Identify which cell holds the provided text, then report its [x, y] central coordinate. 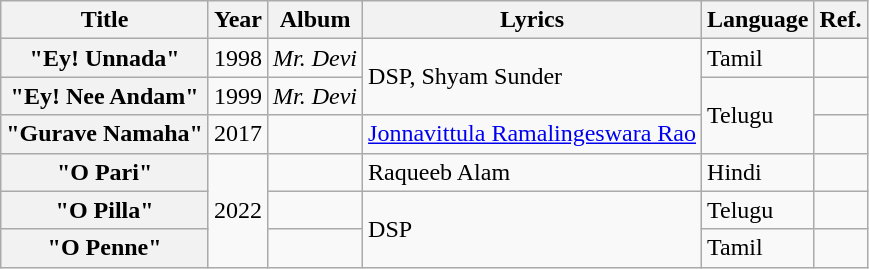
1998 [238, 58]
"O Penne" [105, 248]
2022 [238, 210]
Year [238, 20]
Title [105, 20]
"O Pilla" [105, 210]
2017 [238, 134]
"Gurave Namaha" [105, 134]
"O Pari" [105, 172]
"Ey! Unnada" [105, 58]
Jonnavittula Ramalingeswara Rao [532, 134]
"Ey! Nee Andam" [105, 96]
Album [316, 20]
Lyrics [532, 20]
1999 [238, 96]
Hindi [758, 172]
Language [758, 20]
DSP [532, 229]
DSP, Shyam Sunder [532, 77]
Ref. [840, 20]
Raqueeb Alam [532, 172]
